Detect which cell encompasses the target text, then output its [x, y] center coordinate. 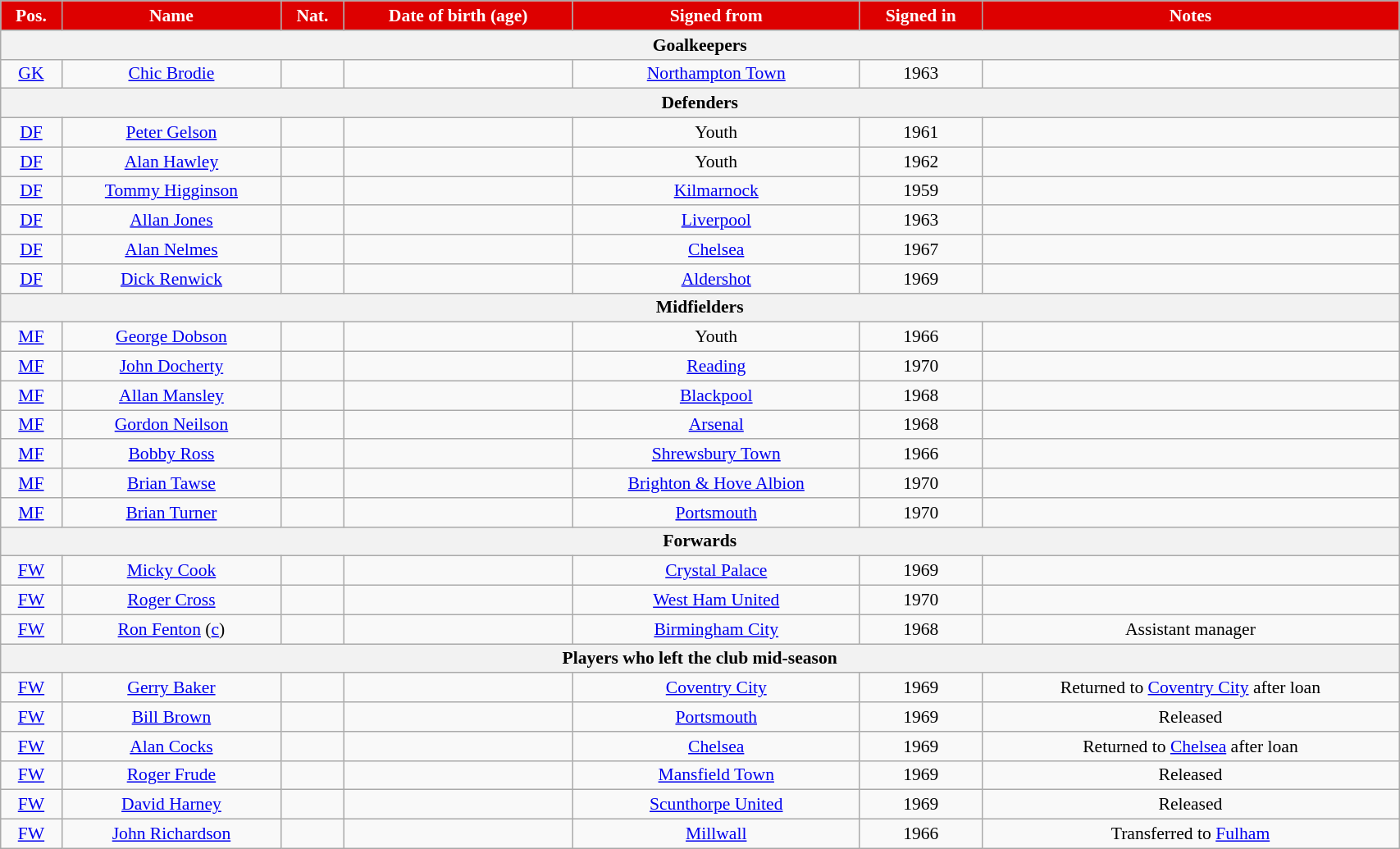
Roger Frude [171, 775]
Liverpool [716, 221]
Birmingham City [716, 629]
Millwall [716, 834]
Signed from [716, 16]
Shrewsbury Town [716, 454]
Goalkeepers [700, 45]
Brian Tawse [171, 483]
1961 [920, 133]
Name [171, 16]
Alan Nelmes [171, 249]
Bobby Ross [171, 454]
Peter Gelson [171, 133]
Alan Hawley [171, 162]
Roger Cross [171, 600]
GK [31, 74]
Alan Cocks [171, 746]
Gerry Baker [171, 688]
Defenders [700, 103]
David Harney [171, 805]
Mansfield Town [716, 775]
Crystal Palace [716, 571]
Forwards [700, 541]
1962 [920, 162]
Dick Renwick [171, 279]
Returned to Chelsea after loan [1190, 746]
Blackpool [716, 395]
Players who left the club mid-season [700, 659]
Pos. [31, 16]
Reading [716, 367]
Kilmarnock [716, 191]
Chic Brodie [171, 74]
Bill Brown [171, 717]
Micky Cook [171, 571]
Brighton & Hove Albion [716, 483]
Coventry City [716, 688]
John Docherty [171, 367]
1967 [920, 249]
Arsenal [716, 425]
Aldershot [716, 279]
John Richardson [171, 834]
Nat. [312, 16]
Tommy Higginson [171, 191]
Brian Turner [171, 513]
Allan Jones [171, 221]
Gordon Neilson [171, 425]
Notes [1190, 16]
Date of birth (age) [458, 16]
Assistant manager [1190, 629]
Transferred to Fulham [1190, 834]
Allan Mansley [171, 395]
Midfielders [700, 308]
George Dobson [171, 337]
Returned to Coventry City after loan [1190, 688]
Ron Fenton (c) [171, 629]
Signed in [920, 16]
Scunthorpe United [716, 805]
Northampton Town [716, 74]
1959 [920, 191]
West Ham United [716, 600]
